Detect which cell encompasses the target text, then output its [X, Y] center coordinate. 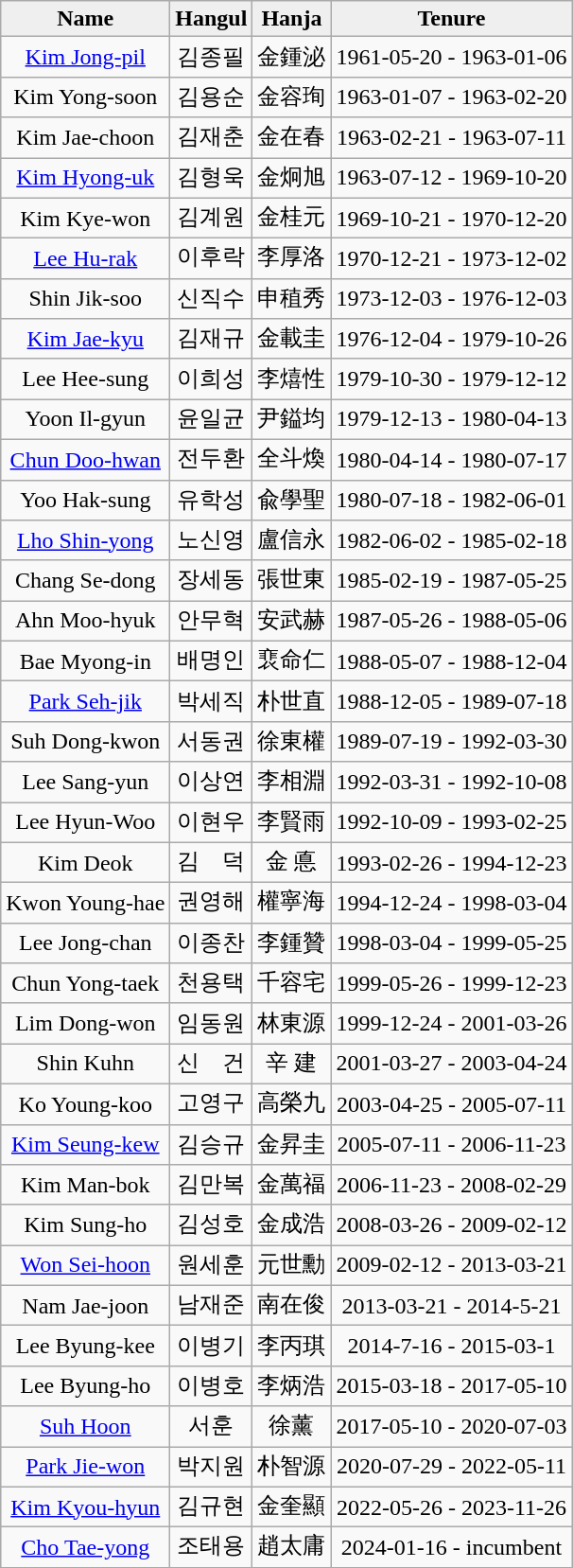
2006-11-23 - 2008-02-29 [452, 1185]
Lho Shin-yong [85, 541]
李炳浩 [291, 1385]
Bae Myong-in [85, 661]
전두환 [212, 460]
南在俊 [291, 1306]
徐東權 [291, 742]
Shin Kuhn [85, 1064]
Lee Hu-rak [85, 259]
1989-07-19 - 1992-03-30 [452, 742]
Lee Jong-chan [85, 943]
金載圭 [291, 339]
임동원 [212, 1024]
Suh Hoon [85, 1427]
權寧海 [291, 903]
Name [85, 19]
1999-12-24 - 2001-03-26 [452, 1024]
Lee Hee-sung [85, 379]
1961-05-20 - 1963-01-06 [452, 57]
이병호 [212, 1385]
1994-12-24 - 1998-03-04 [452, 903]
裵命仁 [291, 661]
김규현 [212, 1506]
Chun Doo-hwan [85, 460]
Kim Seung-kew [85, 1145]
2013-03-21 - 2014-5-21 [452, 1306]
金 悳 [291, 863]
김재춘 [212, 138]
金在春 [291, 138]
2020-07-29 - 2022-05-11 [452, 1467]
Yoon Il-gyun [85, 420]
2008-03-26 - 2009-02-12 [452, 1224]
조태용 [212, 1548]
金奎顯 [291, 1506]
李賢雨 [291, 823]
1993-02-26 - 1994-12-23 [452, 863]
윤일균 [212, 420]
Kim Jae-choon [85, 138]
Cho Tae-yong [85, 1548]
이희성 [212, 379]
2009-02-12 - 2013-03-21 [452, 1266]
朴智源 [291, 1467]
李熺性 [291, 379]
천용택 [212, 984]
Kim Man-bok [85, 1185]
Park Jie-won [85, 1467]
신 건 [212, 1064]
Lee Byung-kee [85, 1346]
Lee Sang-yun [85, 782]
李丙琪 [291, 1346]
1987-05-26 - 1988-05-06 [452, 621]
이종찬 [212, 943]
李鍾贊 [291, 943]
1982-06-02 - 1985-02-18 [452, 541]
Chun Yong-taek [85, 984]
申稙秀 [291, 299]
김용순 [212, 97]
2014-7-16 - 2015-03-1 [452, 1346]
2015-03-18 - 2017-05-10 [452, 1385]
Tenure [452, 19]
2003-04-25 - 2005-07-11 [452, 1103]
金昇圭 [291, 1145]
신직수 [212, 299]
1980-07-18 - 1982-06-01 [452, 500]
金成浩 [291, 1224]
서동권 [212, 742]
Kim Hyong-uk [85, 178]
千容宅 [291, 984]
Kim Kye-won [85, 218]
Suh Dong-kwon [85, 742]
김만복 [212, 1185]
Kim Jong-pil [85, 57]
Ko Young-koo [85, 1103]
徐薰 [291, 1427]
1998-03-04 - 1999-05-25 [452, 943]
1980-04-14 - 1980-07-17 [452, 460]
高榮九 [291, 1103]
1963-02-21 - 1963-07-11 [452, 138]
尹鎰均 [291, 420]
남재준 [212, 1306]
林東源 [291, 1024]
1970-12-21 - 1973-12-02 [452, 259]
1992-03-31 - 1992-10-08 [452, 782]
이후락 [212, 259]
元世勳 [291, 1266]
1985-02-19 - 1987-05-25 [452, 581]
Hanja [291, 19]
이상연 [212, 782]
Kim Jae-kyu [85, 339]
안무혁 [212, 621]
Nam Jae-joon [85, 1306]
김계원 [212, 218]
1992-10-09 - 1993-02-25 [452, 823]
Kwon Young-hae [85, 903]
1963-01-07 - 1963-02-20 [452, 97]
장세동 [212, 581]
고영구 [212, 1103]
2022-05-26 - 2023-11-26 [452, 1506]
노신영 [212, 541]
1969-10-21 - 1970-12-20 [452, 218]
金萬福 [291, 1185]
Shin Jik-soo [85, 299]
Lee Hyun-Woo [85, 823]
Kim Sung-ho [85, 1224]
1999-05-26 - 1999-12-23 [452, 984]
金鍾泌 [291, 57]
全斗煥 [291, 460]
김성호 [212, 1224]
金容珣 [291, 97]
1988-05-07 - 1988-12-04 [452, 661]
김종필 [212, 57]
2017-05-10 - 2020-07-03 [452, 1427]
Won Sei-hoon [85, 1266]
Park Seh-jik [85, 702]
李相淵 [291, 782]
2024-01-16 - incumbent [452, 1548]
김형욱 [212, 178]
서훈 [212, 1427]
Kim Kyou-hyun [85, 1506]
朴世直 [291, 702]
김 덕 [212, 863]
張世東 [291, 581]
1976-12-04 - 1979-10-26 [452, 339]
Chang Se-dong [85, 581]
盧信永 [291, 541]
이병기 [212, 1346]
Ahn Moo-hyuk [85, 621]
1973-12-03 - 1976-12-03 [452, 299]
박지원 [212, 1467]
원세훈 [212, 1266]
1979-12-13 - 1980-04-13 [452, 420]
金炯旭 [291, 178]
Hangul [212, 19]
1988-12-05 - 1989-07-18 [452, 702]
유학성 [212, 500]
2001-03-27 - 2003-04-24 [452, 1064]
이현우 [212, 823]
김재규 [212, 339]
Lim Dong-won [85, 1024]
兪學聖 [291, 500]
安武赫 [291, 621]
2005-07-11 - 2006-11-23 [452, 1145]
권영해 [212, 903]
1963-07-12 - 1969-10-20 [452, 178]
Kim Deok [85, 863]
Yoo Hak-sung [85, 500]
배명인 [212, 661]
李厚洛 [291, 259]
Kim Yong-soon [85, 97]
김승규 [212, 1145]
박세직 [212, 702]
趙太庸 [291, 1548]
Lee Byung-ho [85, 1385]
金桂元 [291, 218]
1979-10-30 - 1979-12-12 [452, 379]
辛 建 [291, 1064]
